From the cell containing the given text, extract its center point as [X, Y] coordinate. 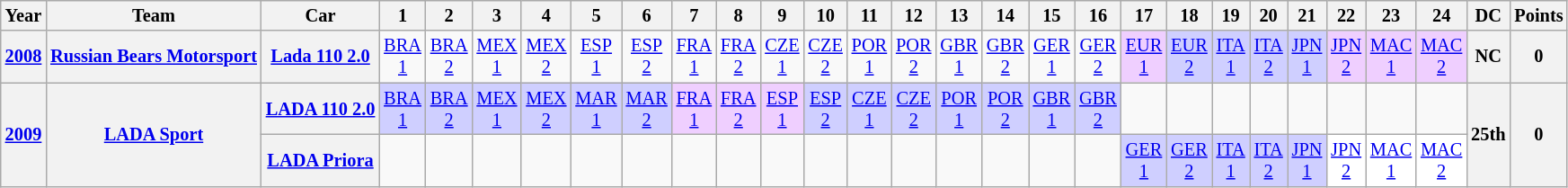
LADA 110 2.0 [320, 109]
25th [1488, 135]
7 [694, 15]
2009 [23, 135]
MAR1 [596, 109]
EUR1 [1144, 57]
DC [1488, 15]
LADA Priora [320, 160]
Year [23, 15]
15 [1052, 15]
1 [403, 15]
11 [870, 15]
8 [739, 15]
5 [596, 15]
3 [496, 15]
19 [1231, 15]
2 [449, 15]
MAR2 [647, 109]
18 [1189, 15]
10 [826, 15]
21 [1307, 15]
24 [1441, 15]
2008 [23, 57]
4 [546, 15]
9 [782, 15]
16 [1098, 15]
LADA Sport [154, 135]
17 [1144, 15]
Team [154, 15]
14 [1005, 15]
22 [1346, 15]
NC [1488, 57]
Car [320, 15]
12 [913, 15]
EUR2 [1189, 57]
6 [647, 15]
23 [1391, 15]
13 [959, 15]
20 [1269, 15]
Lada 110 2.0 [320, 57]
Russian Bears Motorsport [154, 57]
Points [1538, 15]
